Identify which cell holds the provided text, then report its (x, y) central coordinate. 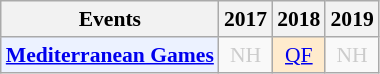
2017 (246, 19)
2019 (352, 19)
2018 (298, 19)
QF (298, 55)
Events (110, 19)
Mediterranean Games (110, 55)
